Identify which cell holds the provided text, then report its [x, y] central coordinate. 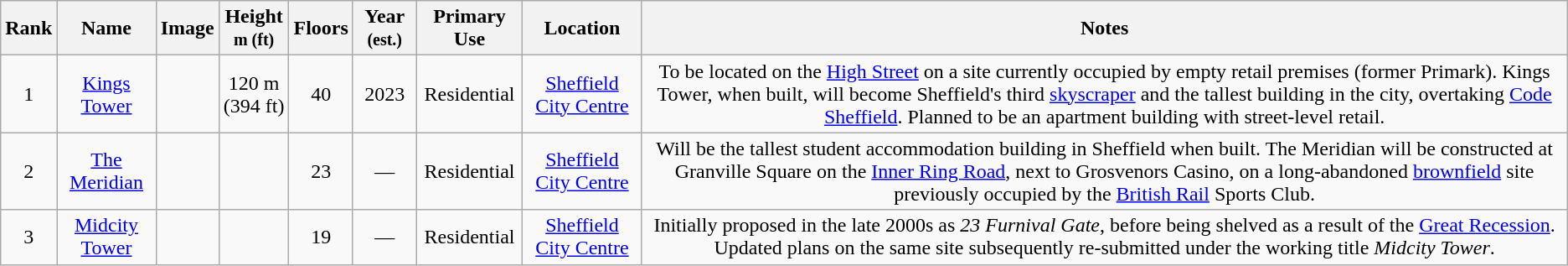
2 [28, 171]
19 [321, 237]
Name [106, 29]
Midcity Tower [106, 237]
Heightm (ft) [254, 29]
120 m(394 ft) [254, 94]
Year (est.) [384, 29]
Primary Use [469, 29]
1 [28, 94]
The Meridian [106, 171]
Kings Tower [106, 94]
40 [321, 94]
23 [321, 171]
Rank [28, 29]
2023 [384, 94]
Image [188, 29]
Notes [1104, 29]
Floors [321, 29]
Location [582, 29]
3 [28, 237]
